Search for the cell housing the specified text and yield its [X, Y] center coordinate. 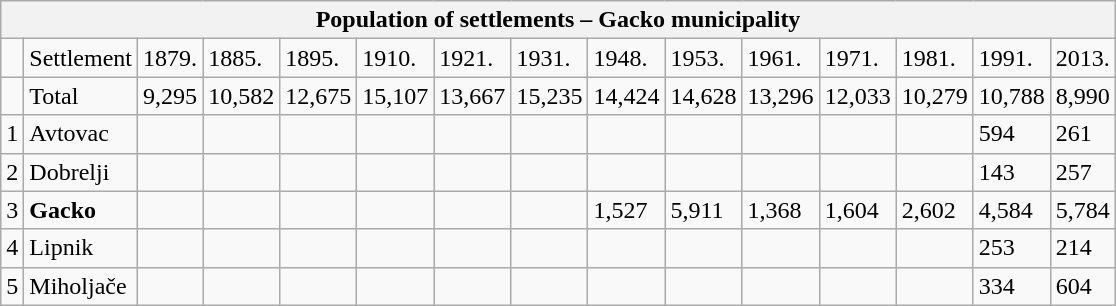
1 [12, 134]
Settlement [81, 58]
1931. [550, 58]
Miholjače [81, 286]
2013. [1082, 58]
15,235 [550, 96]
604 [1082, 286]
1961. [780, 58]
1971. [858, 58]
10,279 [934, 96]
5 [12, 286]
253 [1012, 248]
Gacko [81, 210]
1879. [170, 58]
1,527 [626, 210]
13,296 [780, 96]
Avtovac [81, 134]
5,911 [704, 210]
261 [1082, 134]
1,604 [858, 210]
15,107 [396, 96]
2 [12, 172]
14,628 [704, 96]
1953. [704, 58]
1885. [242, 58]
14,424 [626, 96]
Dobrelji [81, 172]
1991. [1012, 58]
594 [1012, 134]
8,990 [1082, 96]
Population of settlements – Gacko municipality [558, 20]
12,675 [318, 96]
143 [1012, 172]
4,584 [1012, 210]
3 [12, 210]
1981. [934, 58]
1910. [396, 58]
10,788 [1012, 96]
Lipnik [81, 248]
1,368 [780, 210]
4 [12, 248]
257 [1082, 172]
1921. [472, 58]
13,667 [472, 96]
5,784 [1082, 210]
10,582 [242, 96]
2,602 [934, 210]
214 [1082, 248]
334 [1012, 286]
9,295 [170, 96]
1895. [318, 58]
1948. [626, 58]
12,033 [858, 96]
Total [81, 96]
